Pinpoint the cell where the given text exists, returning its [x, y] midpoint coordinate. 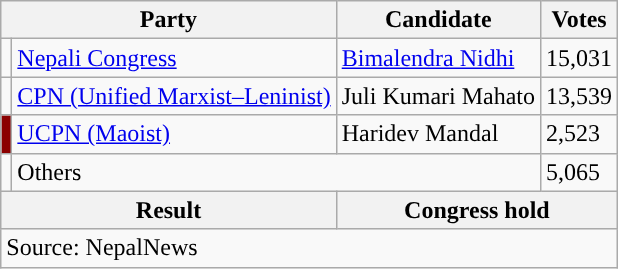
Bimalendra Nidhi [438, 58]
Votes [580, 20]
Haridev Mandal [438, 134]
Party [168, 20]
Others [276, 172]
Nepali Congress [174, 58]
Candidate [438, 20]
Source: NepalNews [310, 248]
13,539 [580, 96]
Juli Kumari Mahato [438, 96]
15,031 [580, 58]
UCPN (Maoist) [174, 134]
Congress hold [476, 210]
CPN (Unified Marxist–Leninist) [174, 96]
5,065 [580, 172]
Result [168, 210]
2,523 [580, 134]
